Detect which cell encompasses the target text, then output its (X, Y) center coordinate. 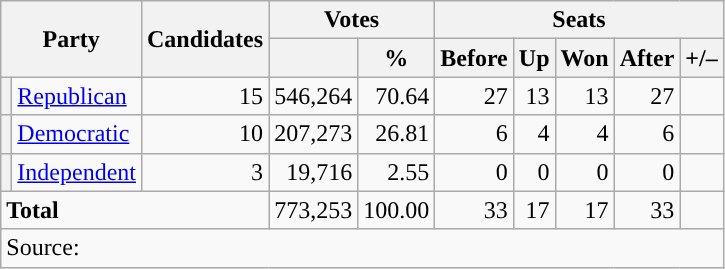
Won (584, 58)
+/– (702, 58)
15 (204, 96)
70.64 (396, 96)
207,273 (314, 134)
Democratic (77, 134)
Up (534, 58)
3 (204, 172)
26.81 (396, 134)
Source: (362, 248)
Before (474, 58)
Candidates (204, 39)
10 (204, 134)
Total (135, 210)
773,253 (314, 210)
Seats (580, 20)
After (647, 58)
Independent (77, 172)
546,264 (314, 96)
2.55 (396, 172)
Republican (77, 96)
Party (72, 39)
100.00 (396, 210)
% (396, 58)
Votes (352, 20)
19,716 (314, 172)
